From the cell containing the given text, extract its center point as (x, y) coordinate. 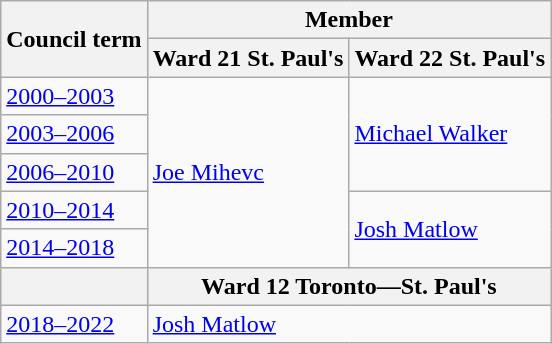
Member (349, 20)
Ward 22 St. Paul's (450, 58)
2014–2018 (74, 248)
2018–2022 (74, 324)
Michael Walker (450, 134)
2003–2006 (74, 134)
Joe Mihevc (248, 172)
2010–2014 (74, 210)
Council term (74, 39)
2000–2003 (74, 96)
Ward 21 St. Paul's (248, 58)
2006–2010 (74, 172)
Ward 12 Toronto—St. Paul's (349, 286)
